Provide the (x, y) coordinate of the cell's center where the given text is located.  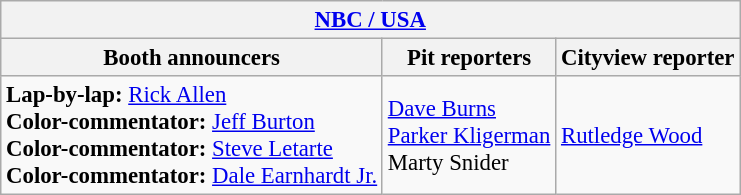
Rutledge Wood (648, 136)
NBC / USA (370, 20)
Pit reporters (468, 58)
Lap-by-lap: Rick AllenColor-commentator: Jeff BurtonColor-commentator: Steve LetarteColor-commentator: Dale Earnhardt Jr. (192, 136)
Dave Burns Parker Kligerman Marty Snider (468, 136)
Booth announcers (192, 58)
Cityview reporter (648, 58)
